Extract the [X, Y] coordinate from the center of the cell holding the provided text.  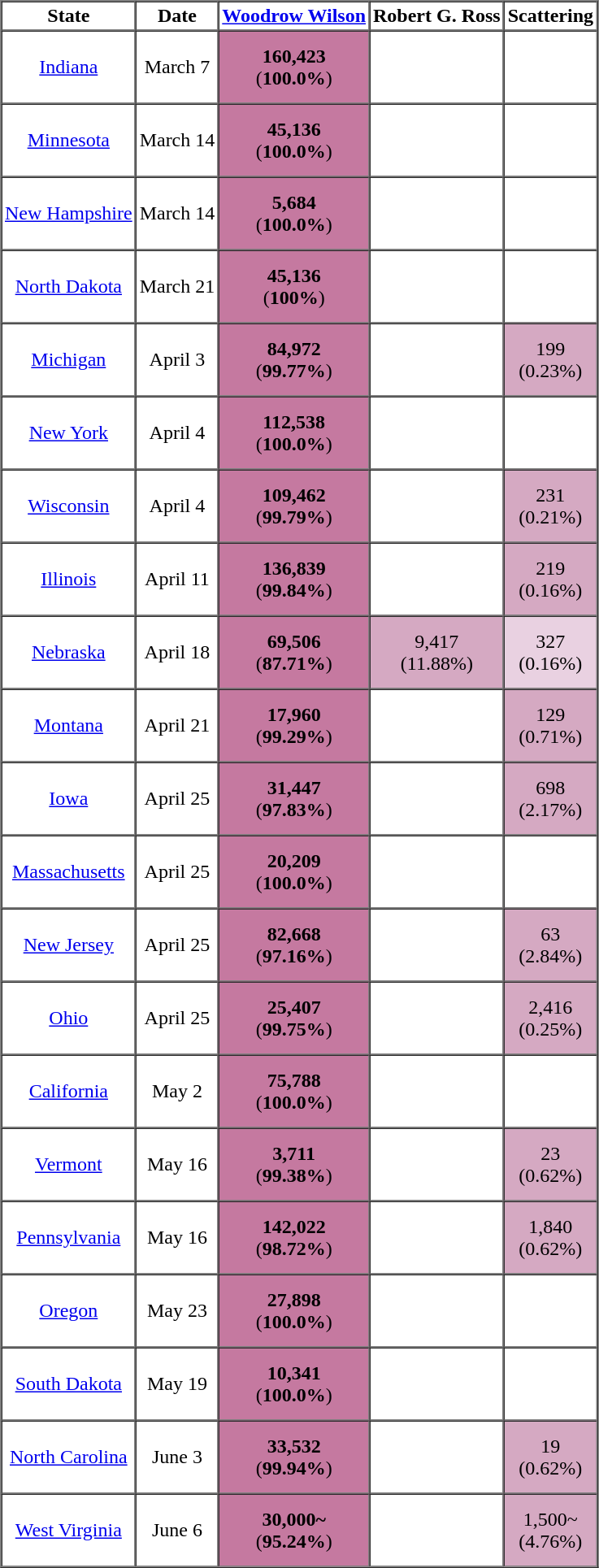
31,447(97.83%) [294, 799]
231(0.21%) [550, 506]
17,960(99.29%) [294, 726]
March 21 [177, 287]
Wisconsin [69, 506]
1,840(0.62%) [550, 1238]
698(2.17%) [550, 799]
New Hampshire [69, 214]
10,341(100.0%) [294, 1384]
142,022(98.72%) [294, 1238]
May 19 [177, 1384]
May 2 [177, 1092]
136,839 (99.84%) [294, 580]
Vermont [69, 1165]
Oregon [69, 1311]
45,136(100.0%) [294, 141]
63(2.84%) [550, 945]
West Virginia [69, 1531]
Massachusetts [69, 872]
June 6 [177, 1531]
33,532 (99.94%) [294, 1457]
82,668(97.16%) [294, 945]
219(0.16%) [550, 580]
19(0.62%) [550, 1457]
30,000~(95.24%) [294, 1531]
75,788(100.0%) [294, 1092]
Pennsylvania [69, 1238]
Robert G. Ross [437, 16]
5,684(100.0%) [294, 214]
Iowa [69, 799]
20,209(100.0%) [294, 872]
1,500~(4.76%) [550, 1531]
Michigan [69, 360]
129(0.71%) [550, 726]
May 23 [177, 1311]
2,416(0.25%) [550, 1019]
April 3 [177, 360]
199(0.23%) [550, 360]
9,417(11.88%) [437, 653]
69,506(87.71%) [294, 653]
April 21 [177, 726]
45,136(100%) [294, 287]
27,898(100.0%) [294, 1311]
Ohio [69, 1019]
Date [177, 16]
109,462(99.79%) [294, 506]
112,538(100.0%) [294, 433]
North Dakota [69, 287]
Scattering [550, 16]
June 3 [177, 1457]
160,423(100.0%) [294, 67]
New York [69, 433]
Illinois [69, 580]
New Jersey [69, 945]
3,711(99.38%) [294, 1165]
North Carolina [69, 1457]
25,407(99.75%) [294, 1019]
Nebraska [69, 653]
23(0.62%) [550, 1165]
84,972(99.77%) [294, 360]
March 7 [177, 67]
State [69, 16]
327(0.16%) [550, 653]
April 11 [177, 580]
Woodrow Wilson [294, 16]
Minnesota [69, 141]
South Dakota [69, 1384]
Indiana [69, 67]
California [69, 1092]
April 18 [177, 653]
Montana [69, 726]
